Pinpoint the cell where the given text exists, returning its (x, y) midpoint coordinate. 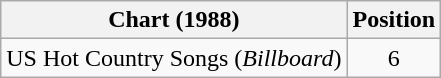
6 (394, 58)
Position (394, 20)
US Hot Country Songs (Billboard) (174, 58)
Chart (1988) (174, 20)
